From the cell containing the given text, extract its center point as (x, y) coordinate. 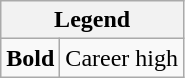
Legend (92, 20)
Career high (122, 58)
Bold (30, 58)
